Return the [X, Y] coordinate for the center point of the cell that contains the specified text.  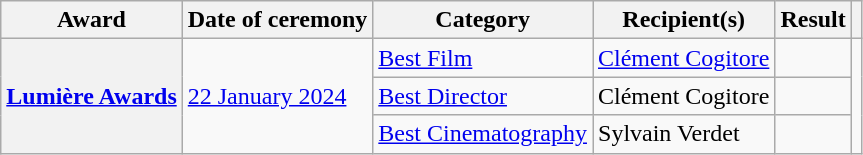
Award [92, 20]
Best Cinematography [483, 134]
Recipient(s) [683, 20]
Date of ceremony [278, 20]
Category [483, 20]
Lumière Awards [92, 96]
Result [813, 20]
22 January 2024 [278, 96]
Best Film [483, 58]
Sylvain Verdet [683, 134]
Best Director [483, 96]
